Detect which cell encompasses the target text, then output its [x, y] center coordinate. 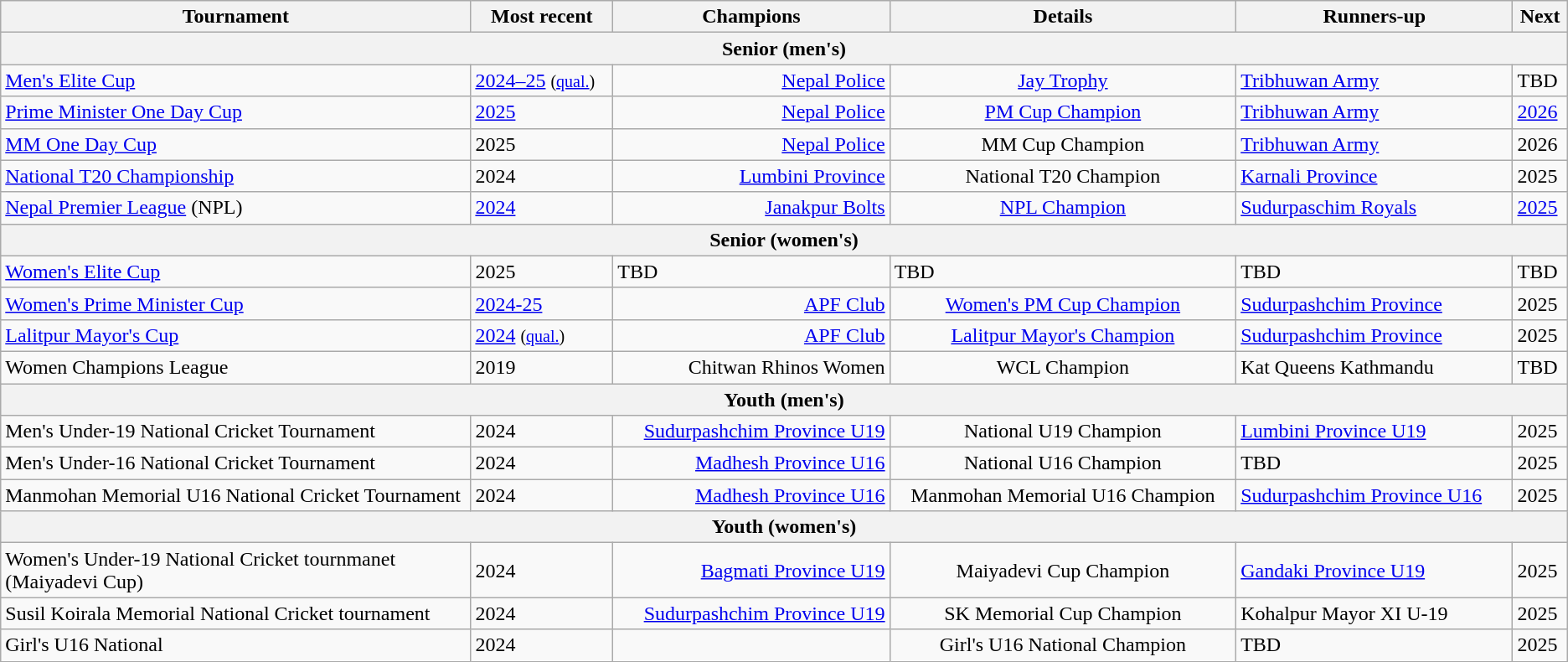
Women's Prime Minister Cup [236, 303]
Lumbini Province [751, 176]
NPL Champion [1063, 208]
Prime Minister One Day Cup [236, 112]
Gandaki Province U19 [1375, 570]
Women's Under-19 National Cricket tournmanet (Maiyadevi Cup) [236, 570]
Senior (men's) [784, 49]
Lalitpur Mayor's Champion [1063, 335]
Sudurpaschim Royals [1375, 208]
National U16 Champion [1063, 463]
Karnali Province [1375, 176]
2019 [542, 367]
Maiyadevi Cup Champion [1063, 570]
Janakpur Bolts [751, 208]
Youth (women's) [784, 527]
Girl's U16 National [236, 645]
Lalitpur Mayor's Cup [236, 335]
Youth (men's) [784, 400]
Men's Under-19 National Cricket Tournament [236, 432]
Lumbini Province U19 [1375, 432]
Next [1540, 17]
Kat Queens Kathmandu [1375, 367]
WCL Champion [1063, 367]
Girl's U16 National Champion [1063, 645]
Women's PM Cup Champion [1063, 303]
National U19 Champion [1063, 432]
Details [1063, 17]
Most recent [542, 17]
2024 (qual.) [542, 335]
Chitwan Rhinos Women [751, 367]
Men's Under-16 National Cricket Tournament [236, 463]
MM One Day Cup [236, 144]
National T20 Championship [236, 176]
2024-25 [542, 303]
Susil Koirala Memorial National Cricket tournament [236, 613]
Runners-up [1375, 17]
Kohalpur Mayor XI U-19 [1375, 613]
Champions [751, 17]
Manmohan Memorial U16 Champion [1063, 495]
SK Memorial Cup Champion [1063, 613]
Jay Trophy [1063, 80]
Bagmati Province U19 [751, 570]
Sudurpashchim Province U16 [1375, 495]
Tournament [236, 17]
PM Cup Champion [1063, 112]
Women Champions League [236, 367]
Senior (women's) [784, 240]
MM Cup Champion [1063, 144]
Manmohan Memorial U16 National Cricket Tournament [236, 495]
Nepal Premier League (NPL) [236, 208]
2024–25 (qual.) [542, 80]
Men's Elite Cup [236, 80]
National T20 Champion [1063, 176]
Women's Elite Cup [236, 272]
